Capture the cell that displays the provided text and extract its (X, Y) central coordinate. 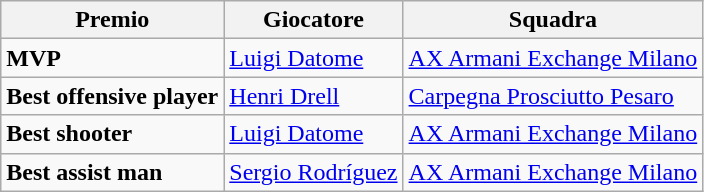
MVP (112, 58)
Giocatore (314, 20)
Carpegna Prosciutto Pesaro (553, 96)
Best shooter (112, 134)
Best assist man (112, 172)
Sergio Rodríguez (314, 172)
Squadra (553, 20)
Henri Drell (314, 96)
Best offensive player (112, 96)
Premio (112, 20)
